Return the [x, y] coordinate for the center point of the cell that contains the specified text.  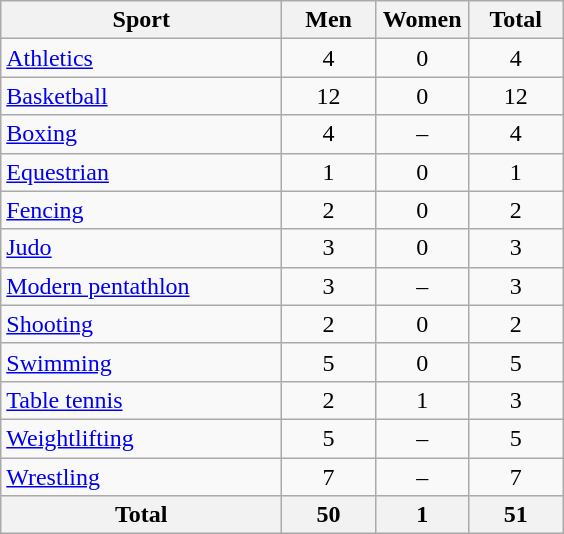
Shooting [142, 324]
Women [422, 20]
51 [516, 515]
Athletics [142, 58]
Judo [142, 248]
Men [329, 20]
Weightlifting [142, 438]
Wrestling [142, 477]
Boxing [142, 134]
Modern pentathlon [142, 286]
Fencing [142, 210]
Basketball [142, 96]
50 [329, 515]
Sport [142, 20]
Equestrian [142, 172]
Table tennis [142, 400]
Swimming [142, 362]
